From the cell containing the given text, extract its center point as (X, Y) coordinate. 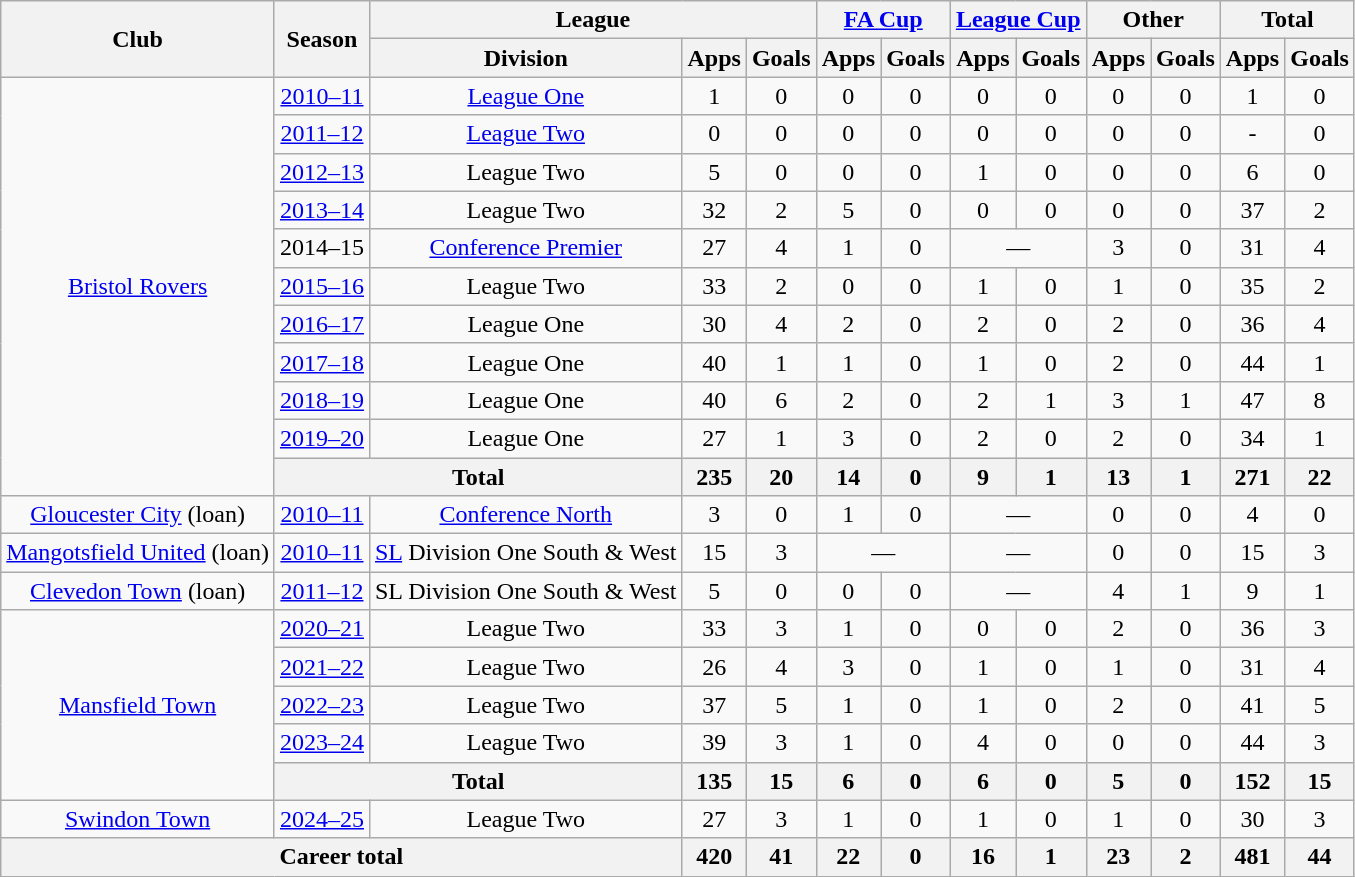
47 (1252, 400)
34 (1252, 438)
23 (1118, 857)
16 (982, 857)
2014–15 (322, 248)
2022–23 (322, 705)
39 (714, 743)
20 (781, 477)
420 (714, 857)
35 (1252, 286)
- (1252, 134)
271 (1252, 477)
Conference Premier (525, 248)
Career total (342, 857)
Division (525, 58)
Clevedon Town (loan) (138, 591)
Other (1153, 20)
8 (1320, 400)
2024–25 (322, 819)
2016–17 (322, 324)
Season (322, 39)
Conference North (525, 515)
13 (1118, 477)
2018–19 (322, 400)
Mangotsfield United (loan) (138, 553)
Bristol Rovers (138, 286)
2021–22 (322, 667)
Swindon Town (138, 819)
26 (714, 667)
2012–13 (322, 172)
32 (714, 210)
League (592, 20)
235 (714, 477)
2017–18 (322, 362)
14 (848, 477)
FA Cup (883, 20)
135 (714, 781)
Club (138, 39)
Gloucester City (loan) (138, 515)
Mansfield Town (138, 705)
2015–16 (322, 286)
2020–21 (322, 629)
2013–14 (322, 210)
League Cup (1018, 20)
2019–20 (322, 438)
2023–24 (322, 743)
152 (1252, 781)
481 (1252, 857)
